Output the [x, y] coordinate of the center of the cell containing the given text.  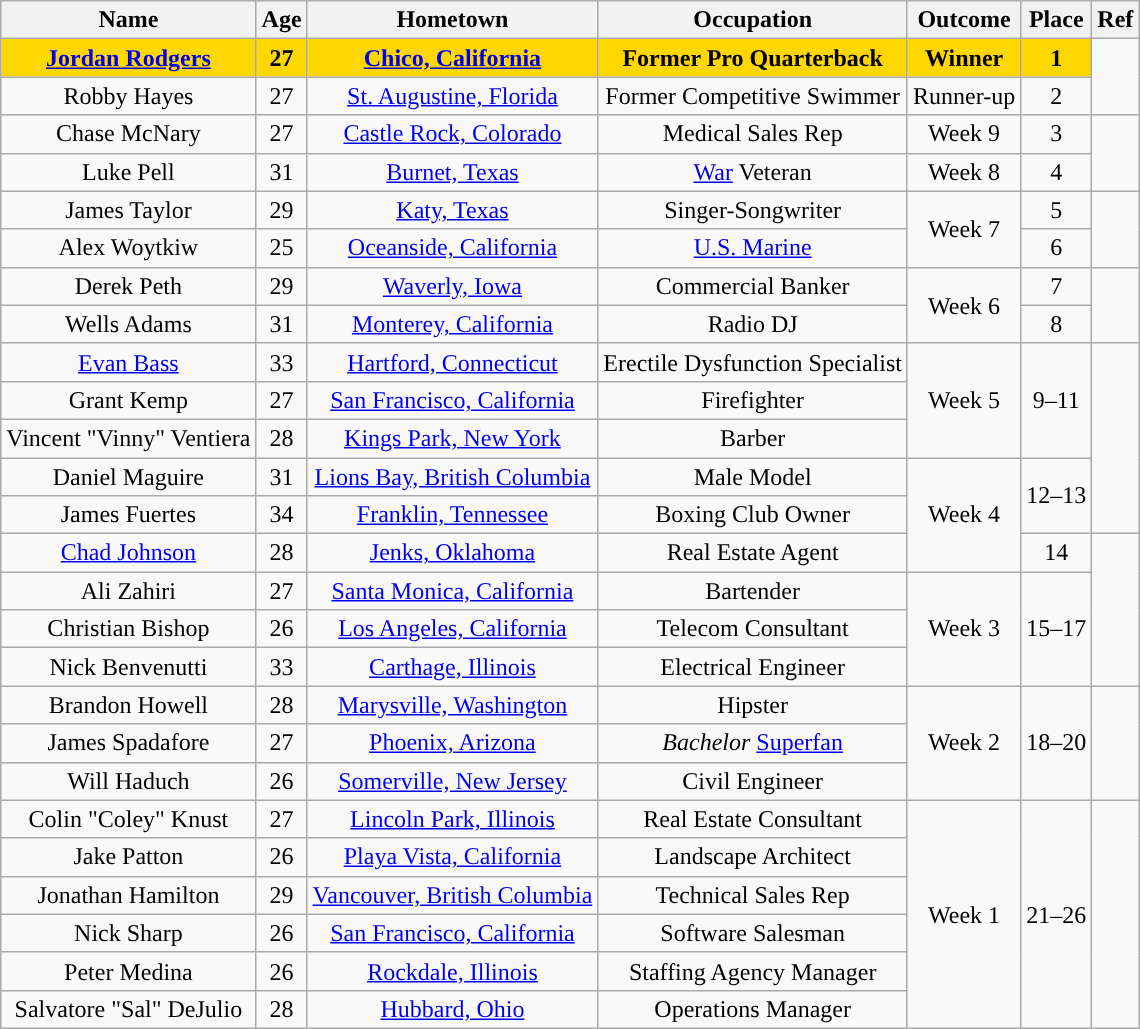
Lions Bay, British Columbia [452, 477]
5 [1056, 210]
Marysville, Washington [452, 705]
Will Haduch [128, 781]
8 [1056, 324]
Technical Sales Rep [753, 895]
Operations Manager [753, 1009]
Katy, Texas [452, 210]
Monterey, California [452, 324]
Hubbard, Ohio [452, 1009]
War Veteran [753, 172]
Medical Sales Rep [753, 134]
Landscape Architect [753, 857]
Bartender [753, 591]
Civil Engineer [753, 781]
Nick Sharp [128, 933]
12–13 [1056, 496]
James Spadafore [128, 743]
Software Salesman [753, 933]
Outcome [964, 20]
Winner [964, 58]
Robby Hayes [128, 96]
Grant Kemp [128, 400]
Nick Benvenutti [128, 667]
Firefighter [753, 400]
14 [1056, 553]
15–17 [1056, 629]
Chad Johnson [128, 553]
Boxing Club Owner [753, 515]
Castle Rock, Colorado [452, 134]
Age [282, 20]
Kings Park, New York [452, 438]
Ali Zahiri [128, 591]
Hartford, Connecticut [452, 362]
Former Pro Quarterback [753, 58]
Week 7 [964, 229]
Salvatore "Sal" DeJulio [128, 1009]
Carthage, Illinois [452, 667]
Singer-Songwriter [753, 210]
Vancouver, British Columbia [452, 895]
Week 8 [964, 172]
Lincoln Park, Illinois [452, 819]
Commercial Banker [753, 286]
Los Angeles, California [452, 629]
18–20 [1056, 743]
Evan Bass [128, 362]
Name [128, 20]
Rockdale, Illinois [452, 971]
Burnet, Texas [452, 172]
34 [282, 515]
Week 4 [964, 515]
Former Competitive Swimmer [753, 96]
Jenks, Oklahoma [452, 553]
Hipster [753, 705]
St. Augustine, Florida [452, 96]
Christian Bishop [128, 629]
Electrical Engineer [753, 667]
Hometown [452, 20]
Place [1056, 20]
Week 9 [964, 134]
Oceanside, California [452, 248]
Week 5 [964, 400]
Waverly, Iowa [452, 286]
Occupation [753, 20]
9–11 [1056, 400]
Santa Monica, California [452, 591]
Week 3 [964, 629]
Vincent "Vinny" Ventiera [128, 438]
U.S. Marine [753, 248]
Derek Peth [128, 286]
Daniel Maguire [128, 477]
James Fuertes [128, 515]
Male Model [753, 477]
Week 6 [964, 305]
Somerville, New Jersey [452, 781]
Staffing Agency Manager [753, 971]
Peter Medina [128, 971]
Luke Pell [128, 172]
7 [1056, 286]
Runner-up [964, 96]
Bachelor Superfan [753, 743]
Chico, California [452, 58]
2 [1056, 96]
Ref [1116, 20]
4 [1056, 172]
25 [282, 248]
Erectile Dysfunction Specialist [753, 362]
Telecom Consultant [753, 629]
Chase McNary [128, 134]
Barber [753, 438]
Real Estate Agent [753, 553]
Alex Woytkiw [128, 248]
Jordan Rodgers [128, 58]
3 [1056, 134]
Colin "Coley" Knust [128, 819]
Week 2 [964, 743]
Jonathan Hamilton [128, 895]
James Taylor [128, 210]
Playa Vista, California [452, 857]
Franklin, Tennessee [452, 515]
Week 1 [964, 914]
21–26 [1056, 914]
Wells Adams [128, 324]
1 [1056, 58]
Brandon Howell [128, 705]
Real Estate Consultant [753, 819]
6 [1056, 248]
Phoenix, Arizona [452, 743]
Radio DJ [753, 324]
Jake Patton [128, 857]
